Determine the [X, Y] coordinate at the center of the cell enclosing the given text.  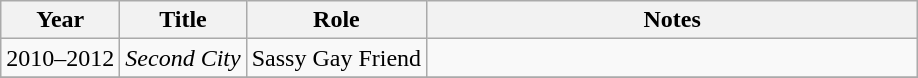
Notes [672, 20]
Year [60, 20]
Role [336, 20]
Title [183, 20]
2010–2012 [60, 58]
Second City [183, 58]
Sassy Gay Friend [336, 58]
